Find where the given text appears and provide that cell's center as [x, y] coordinate. 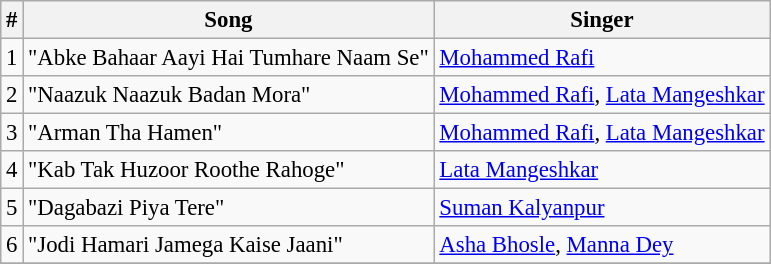
# [12, 20]
"Dagabazi Piya Tere" [228, 208]
1 [12, 58]
4 [12, 170]
Suman Kalyanpur [602, 208]
2 [12, 95]
"Abke Bahaar Aayi Hai Tumhare Naam Se" [228, 58]
3 [12, 133]
Mohammed Rafi [602, 58]
Singer [602, 20]
"Jodi Hamari Jamega Kaise Jaani" [228, 245]
"Naazuk Naazuk Badan Mora" [228, 95]
Lata Mangeshkar [602, 170]
6 [12, 245]
"Kab Tak Huzoor Roothe Rahoge" [228, 170]
5 [12, 208]
Asha Bhosle, Manna Dey [602, 245]
"Arman Tha Hamen" [228, 133]
Song [228, 20]
